Return (x, y) of the center of cell containing provided text 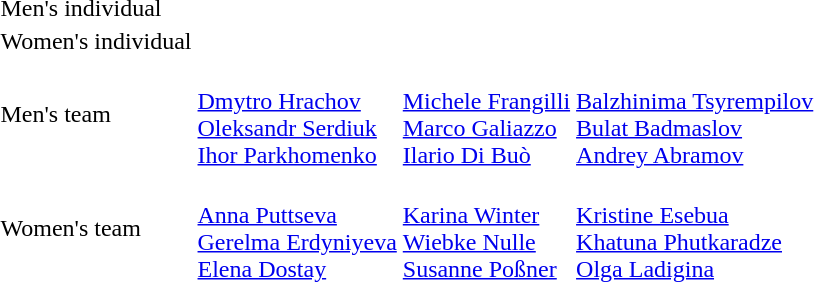
Dmytro HrachovOleksandr SerdiukIhor Parkhomenko (297, 114)
Michele FrangilliMarco GaliazzoIlario Di Buò (486, 114)
